Return (X, Y) of the center of cell containing provided text 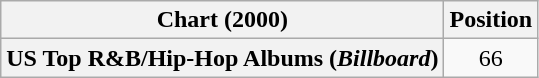
Position (491, 20)
US Top R&B/Hip-Hop Albums (Billboard) (222, 58)
Chart (2000) (222, 20)
66 (491, 58)
